Capture the cell that displays the provided text and extract its [x, y] central coordinate. 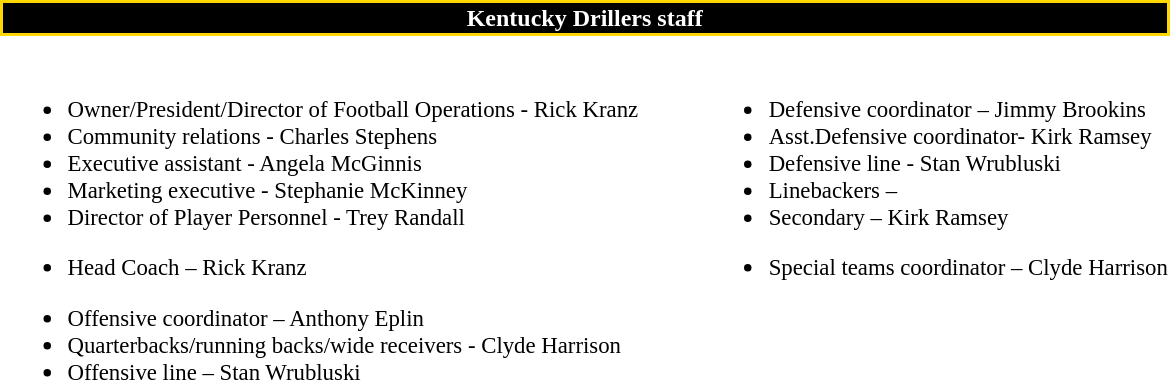
Kentucky Drillers staff [584, 18]
